Search for the cell housing the specified text and yield its (X, Y) center coordinate. 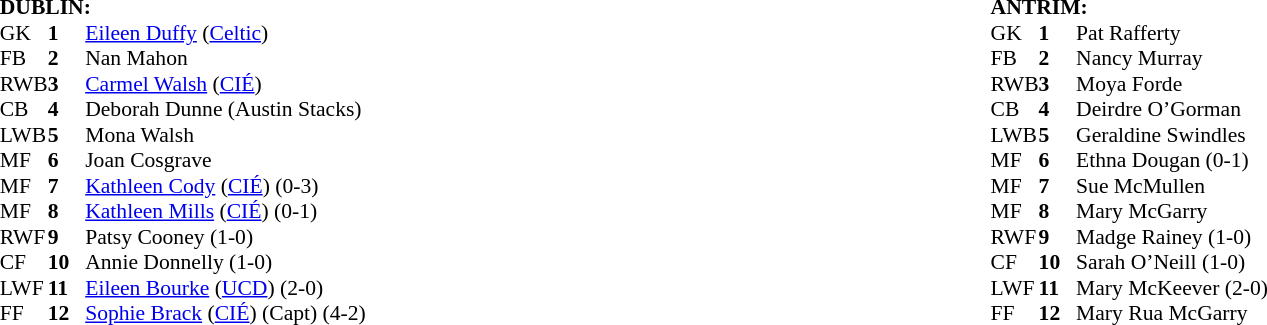
Annie Donnelly (1-0) (226, 263)
Carmel Walsh (CIÉ) (226, 84)
Kathleen Mills (CIÉ) (0-1) (226, 211)
Mona Walsh (226, 135)
Kathleen Cody (CIÉ) (0-3) (226, 186)
Patsy Cooney (1-0) (226, 237)
Joan Cosgrave (226, 161)
Deborah Dunne (Austin Stacks) (226, 109)
Eileen Bourke (UCD) (2-0) (226, 288)
Eileen Duffy (Celtic) (226, 33)
Nan Mahon (226, 59)
